For the text-containing cell, return its midpoint in [X, Y] coordinate format. 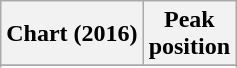
Peakposition [189, 34]
Chart (2016) [72, 34]
